Locate the cell with the specified text and output its (X, Y) center coordinate. 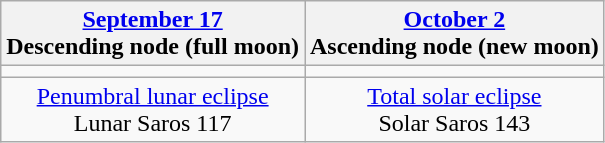
Penumbral lunar eclipseLunar Saros 117 (153, 110)
Total solar eclipseSolar Saros 143 (454, 110)
September 17Descending node (full moon) (153, 34)
October 2Ascending node (new moon) (454, 34)
